Return [X, Y] of the center of cell containing provided text 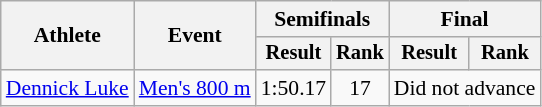
Event [195, 36]
Semifinals [322, 19]
17 [360, 88]
Athlete [68, 36]
Final [465, 19]
Men's 800 m [195, 88]
1:50.17 [294, 88]
Dennick Luke [68, 88]
Did not advance [465, 88]
